Locate the cell with the specified text and output its [X, Y] center coordinate. 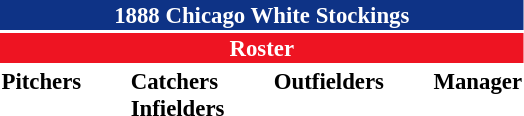
Roster [262, 48]
1888 Chicago White Stockings [262, 15]
